Detect which cell encompasses the target text, then output its [X, Y] center coordinate. 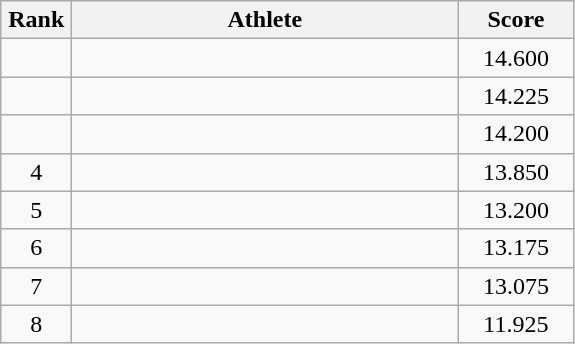
Athlete [265, 20]
8 [36, 324]
6 [36, 248]
13.200 [516, 210]
5 [36, 210]
13.075 [516, 286]
13.850 [516, 172]
Score [516, 20]
11.925 [516, 324]
14.200 [516, 134]
Rank [36, 20]
4 [36, 172]
14.225 [516, 96]
14.600 [516, 58]
13.175 [516, 248]
7 [36, 286]
